From the cell containing the given text, extract its center point as (x, y) coordinate. 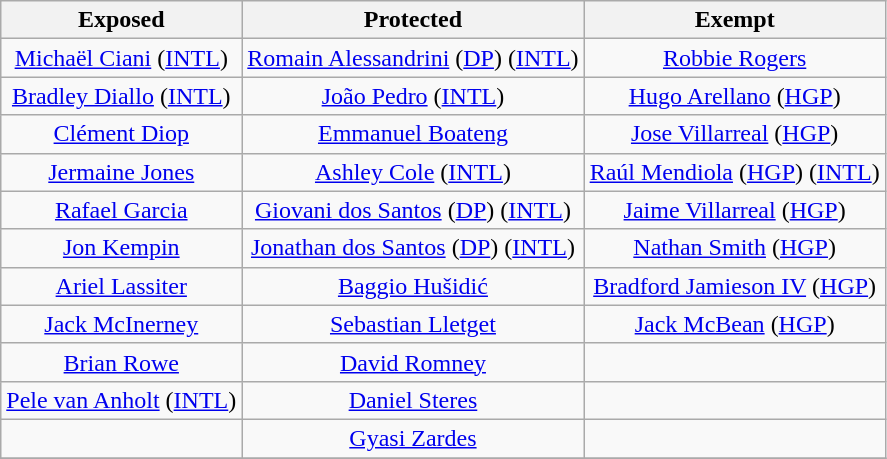
David Romney (413, 362)
Bradford Jamieson IV (HGP) (734, 286)
Giovani dos Santos (DP) (INTL) (413, 210)
Jack McBean (HGP) (734, 324)
Hugo Arellano (HGP) (734, 96)
Nathan Smith (HGP) (734, 248)
João Pedro (INTL) (413, 96)
Exposed (122, 20)
Jon Kempin (122, 248)
Jonathan dos Santos (DP) (INTL) (413, 248)
Jose Villarreal (HGP) (734, 134)
Pele van Anholt (INTL) (122, 400)
Ashley Cole (INTL) (413, 172)
Jermaine Jones (122, 172)
Emmanuel Boateng (413, 134)
Baggio Hušidić (413, 286)
Jack McInerney (122, 324)
Rafael Garcia (122, 210)
Protected (413, 20)
Robbie Rogers (734, 58)
Clément Diop (122, 134)
Raúl Mendiola (HGP) (INTL) (734, 172)
Daniel Steres (413, 400)
Ariel Lassiter (122, 286)
Sebastian Lletget (413, 324)
Brian Rowe (122, 362)
Gyasi Zardes (413, 438)
Romain Alessandrini (DP) (INTL) (413, 58)
Michaël Ciani (INTL) (122, 58)
Bradley Diallo (INTL) (122, 96)
Jaime Villarreal (HGP) (734, 210)
Exempt (734, 20)
